Identify which cell holds the provided text, then report its (x, y) central coordinate. 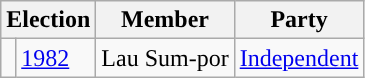
1982 (56, 58)
Independent (299, 58)
Lau Sum-por (165, 58)
Election (48, 20)
Member (165, 20)
Party (299, 20)
